For the text-containing cell, return its midpoint in (x, y) coordinate format. 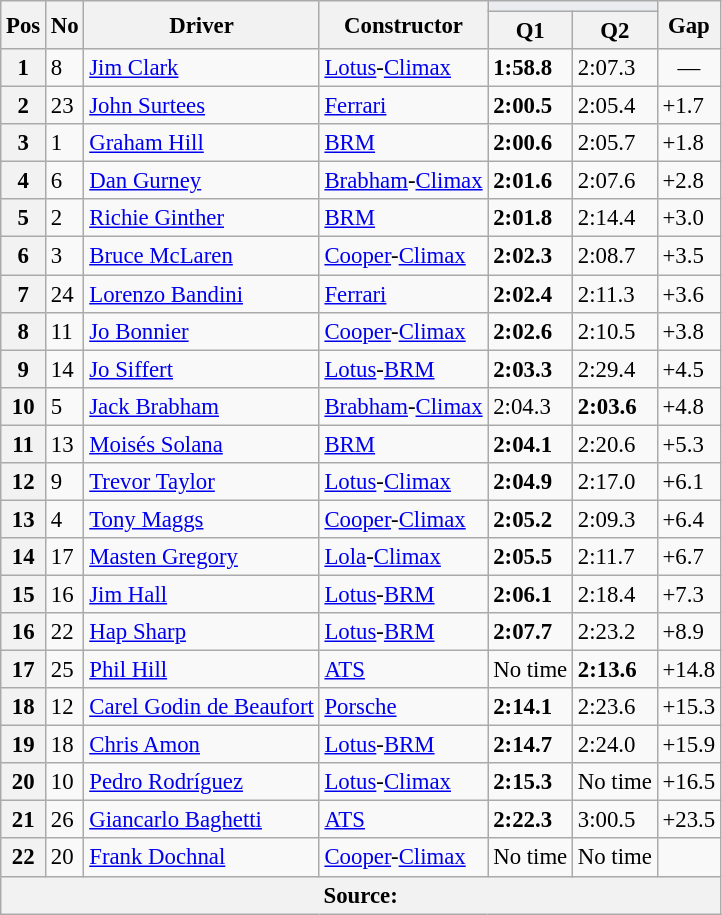
Frank Dochnal (202, 858)
2:14.7 (530, 745)
2:18.4 (616, 594)
Pos (24, 25)
+14.8 (688, 670)
2:04.9 (530, 482)
+15.9 (688, 745)
Lorenzo Bandini (202, 294)
Gap (688, 25)
Phil Hill (202, 670)
2:02.4 (530, 294)
Source: (361, 895)
26 (65, 820)
2:10.5 (616, 331)
2:07.3 (616, 68)
Chris Amon (202, 745)
2:22.3 (530, 820)
Tony Maggs (202, 519)
2:05.5 (530, 557)
Carel Godin de Beaufort (202, 707)
+6.4 (688, 519)
2:05.7 (616, 143)
+5.3 (688, 444)
Bruce McLaren (202, 256)
2:03.6 (616, 406)
Richie Ginther (202, 219)
+8.9 (688, 632)
Constructor (404, 25)
2:01.6 (530, 181)
25 (65, 670)
— (688, 68)
+7.3 (688, 594)
2:11.7 (616, 557)
7 (24, 294)
+3.8 (688, 331)
2:20.6 (616, 444)
23 (65, 106)
2:14.4 (616, 219)
Q2 (616, 31)
Masten Gregory (202, 557)
1:58.8 (530, 68)
Pedro Rodríguez (202, 782)
+6.1 (688, 482)
19 (24, 745)
Jack Brabham (202, 406)
2:14.1 (530, 707)
2:00.6 (530, 143)
Jim Clark (202, 68)
2:04.3 (530, 406)
+3.0 (688, 219)
2:04.1 (530, 444)
2:17.0 (616, 482)
21 (24, 820)
Driver (202, 25)
+3.5 (688, 256)
2:11.3 (616, 294)
+1.7 (688, 106)
3:00.5 (616, 820)
Giancarlo Baghetti (202, 820)
2:09.3 (616, 519)
Hap Sharp (202, 632)
Lola-Climax (404, 557)
2:08.7 (616, 256)
2:01.8 (530, 219)
2:05.4 (616, 106)
2:07.6 (616, 181)
24 (65, 294)
Graham Hill (202, 143)
+3.6 (688, 294)
15 (24, 594)
2:07.7 (530, 632)
2:06.1 (530, 594)
Dan Gurney (202, 181)
No (65, 25)
2:15.3 (530, 782)
+15.3 (688, 707)
Jim Hall (202, 594)
2:05.2 (530, 519)
2:13.6 (616, 670)
2:03.3 (530, 369)
+4.8 (688, 406)
Jo Siffert (202, 369)
Porsche (404, 707)
Trevor Taylor (202, 482)
+16.5 (688, 782)
2:23.6 (616, 707)
+6.7 (688, 557)
2:24.0 (616, 745)
+4.5 (688, 369)
2:02.3 (530, 256)
Jo Bonnier (202, 331)
2:29.4 (616, 369)
+1.8 (688, 143)
+23.5 (688, 820)
Q1 (530, 31)
+2.8 (688, 181)
Moisés Solana (202, 444)
2:02.6 (530, 331)
2:23.2 (616, 632)
John Surtees (202, 106)
2:00.5 (530, 106)
